Return [x, y] of the center of cell containing provided text 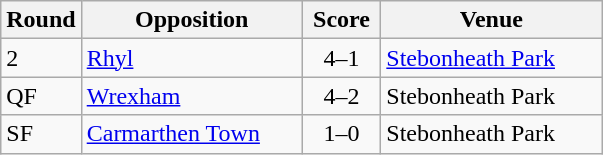
Rhyl [192, 58]
Wrexham [192, 96]
4–2 [342, 96]
Score [342, 20]
Opposition [192, 20]
Venue [492, 20]
1–0 [342, 134]
2 [41, 58]
4–1 [342, 58]
Carmarthen Town [192, 134]
SF [41, 134]
QF [41, 96]
Round [41, 20]
